Search for the cell housing the specified text and yield its (x, y) center coordinate. 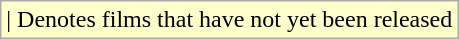
| Denotes films that have not yet been released (230, 20)
